Search for the cell housing the specified text and yield its [X, Y] center coordinate. 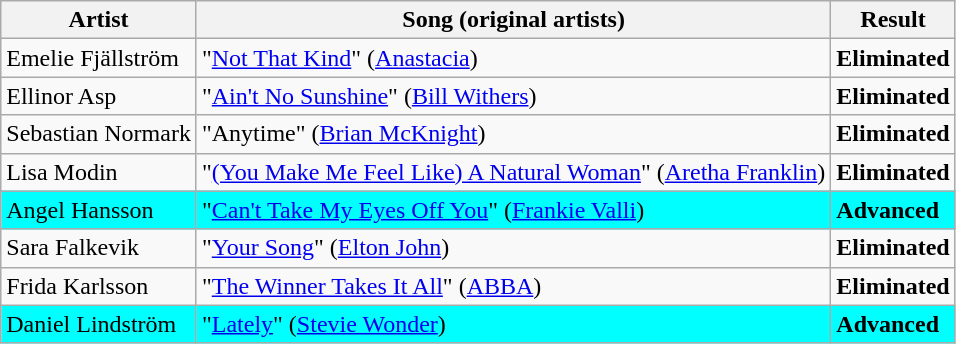
"Ain't No Sunshine" (Bill Withers) [513, 96]
Daniel Lindström [99, 324]
Sara Falkevik [99, 248]
Sebastian Normark [99, 134]
"The Winner Takes It All" (ABBA) [513, 286]
"Your Song" (Elton John) [513, 248]
"(You Make Me Feel Like) A Natural Woman" (Aretha Franklin) [513, 172]
"Lately" (Stevie Wonder) [513, 324]
Lisa Modin [99, 172]
"Can't Take My Eyes Off You" (Frankie Valli) [513, 210]
Result [893, 20]
Angel Hansson [99, 210]
Artist [99, 20]
Song (original artists) [513, 20]
Emelie Fjällström [99, 58]
"Anytime" (Brian McKnight) [513, 134]
Frida Karlsson [99, 286]
Ellinor Asp [99, 96]
"Not That Kind" (Anastacia) [513, 58]
